Determine the (X, Y) coordinate at the center of the cell enclosing the given text.  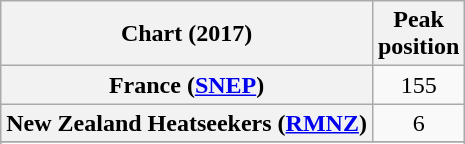
6 (418, 123)
New Zealand Heatseekers (RMNZ) (187, 123)
France (SNEP) (187, 85)
155 (418, 85)
Peakposition (418, 34)
Chart (2017) (187, 34)
